Return the (X, Y) coordinate for the center point of the cell that contains the specified text.  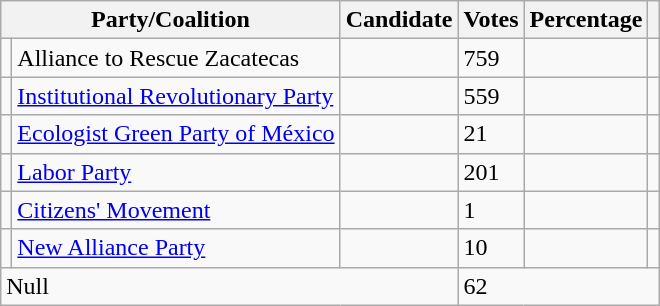
Institutional Revolutionary Party (176, 96)
Labor Party (176, 172)
62 (558, 286)
Candidate (399, 20)
21 (491, 134)
759 (491, 58)
Percentage (586, 20)
Ecologist Green Party of México (176, 134)
10 (491, 248)
Party/Coalition (170, 20)
Citizens' Movement (176, 210)
New Alliance Party (176, 248)
559 (491, 96)
Votes (491, 20)
Alliance to Rescue Zacatecas (176, 58)
1 (491, 210)
201 (491, 172)
Null (230, 286)
